Determine the (X, Y) coordinate at the center of the cell enclosing the given text.  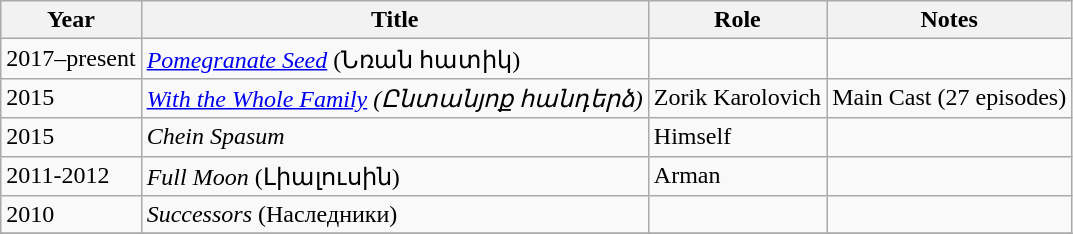
Year (71, 20)
2017–present (71, 59)
Full Moon (Լիալուսին) (394, 176)
2010 (71, 215)
Role (737, 20)
With the Whole Family (Ընտանյոք հանդերձ) (394, 98)
Pomegranate Seed (Նռան հատիկ) (394, 59)
2011-2012 (71, 176)
Successors (Наследники) (394, 215)
Chein Spasum (394, 137)
Zorik Karolovich (737, 98)
Arman (737, 176)
Notes (950, 20)
Title (394, 20)
Main Cast (27 episodes) (950, 98)
Himself (737, 137)
